Identify which cell holds the provided text, then report its [x, y] central coordinate. 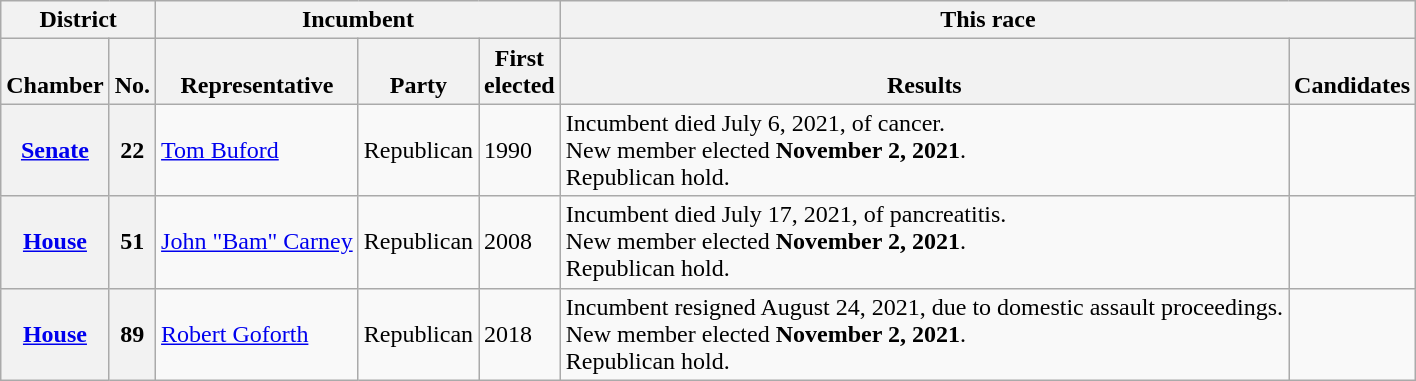
2008 [520, 242]
Party [418, 72]
2018 [520, 334]
This race [988, 20]
89 [132, 334]
Tom Buford [258, 150]
Representative [258, 72]
Robert Goforth [258, 334]
Incumbent resigned August 24, 2021, due to domestic assault proceedings.New member elected November 2, 2021.Republican hold. [924, 334]
District [78, 20]
Incumbent died July 17, 2021, of pancreatitis.New member elected November 2, 2021.Republican hold. [924, 242]
51 [132, 242]
Chamber [55, 72]
Incumbent [358, 20]
Results [924, 72]
1990 [520, 150]
No. [132, 72]
Incumbent died July 6, 2021, of cancer.New member elected November 2, 2021.Republican hold. [924, 150]
Candidates [1352, 72]
22 [132, 150]
John "Bam" Carney [258, 242]
Senate [55, 150]
Firstelected [520, 72]
